Provide the [x, y] coordinate of the cell's center where the given text is located.  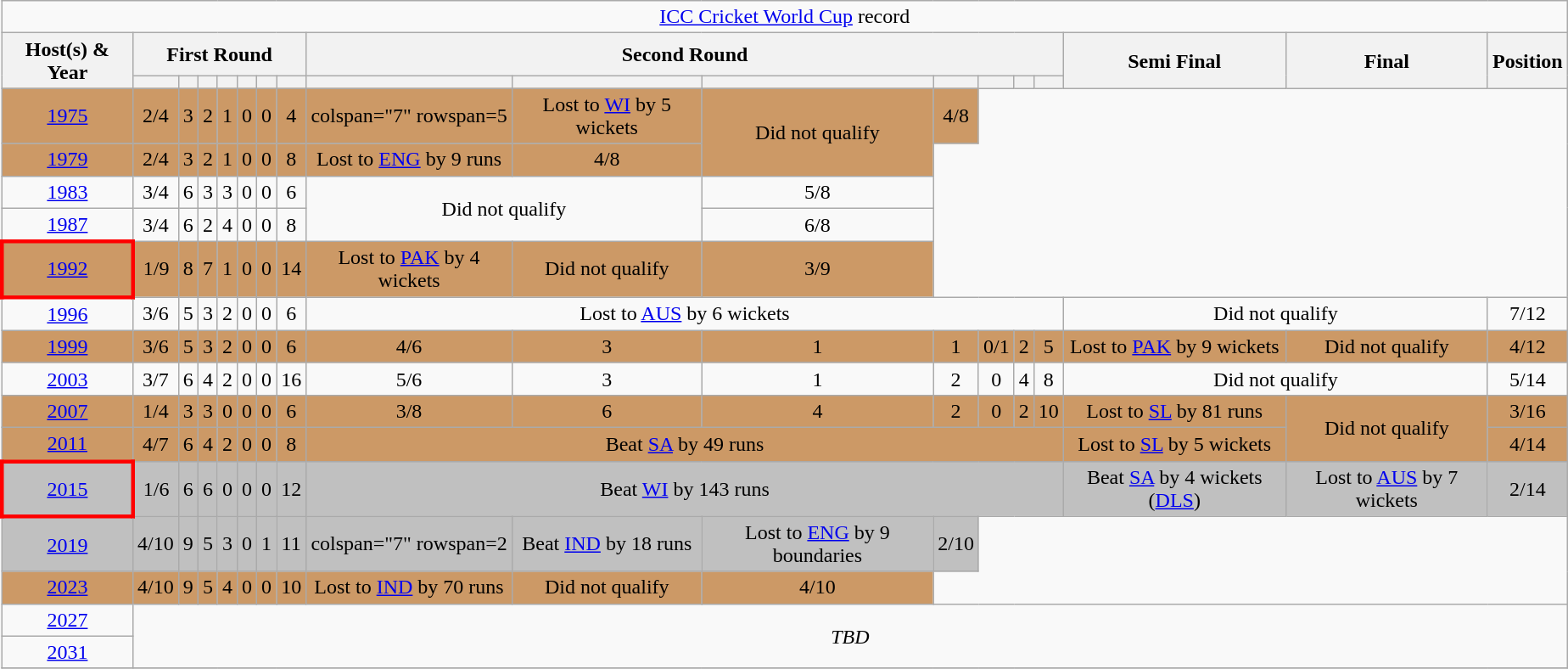
colspan="7" rowspan=2 [409, 543]
1992 [67, 270]
Host(s) & Year [67, 61]
7 [207, 270]
Lost to AUS by 7 wickets [1386, 489]
3/7 [156, 379]
2/14 [1527, 489]
Lost to ENG by 9 boundaries [818, 543]
Position [1527, 61]
4/12 [1527, 346]
1/9 [156, 270]
2027 [67, 620]
2015 [67, 489]
6/8 [818, 225]
16 [292, 379]
2031 [67, 652]
Lost to PAK by 9 wickets [1174, 346]
Beat SA by 49 runs [686, 444]
Beat WI by 143 runs [686, 489]
4/14 [1527, 444]
2007 [67, 411]
3/9 [818, 270]
1/6 [156, 489]
11 [292, 543]
Lost to AUS by 6 wickets [686, 314]
Lost to IND by 70 runs [409, 587]
colspan="7" rowspan=5 [409, 115]
2/10 [956, 543]
Beat IND by 18 runs [607, 543]
1975 [67, 115]
3/8 [409, 411]
5/8 [818, 192]
Lost to SL by 81 runs [1174, 411]
Lost to PAK by 4 wickets [409, 270]
First Round [220, 54]
5/14 [1527, 379]
1983 [67, 192]
5/6 [409, 379]
2023 [67, 587]
1987 [67, 225]
4/6 [409, 346]
1996 [67, 314]
Final [1386, 61]
Semi Final [1174, 61]
Second Round [686, 54]
Lost to SL by 5 wickets [1174, 444]
1/4 [156, 411]
14 [292, 270]
2019 [67, 543]
Lost to WI by 5 wickets [607, 115]
Lost to ENG by 9 runs [409, 160]
TBD [850, 636]
1999 [67, 346]
Beat SA by 4 wickets (DLS) [1174, 489]
4/7 [156, 444]
3/16 [1527, 411]
7/12 [1527, 314]
1979 [67, 160]
2003 [67, 379]
ICC Cricket World Cup record [784, 17]
12 [292, 489]
2011 [67, 444]
0/1 [996, 346]
